Return the (X, Y) coordinate for the center point of the cell that contains the specified text.  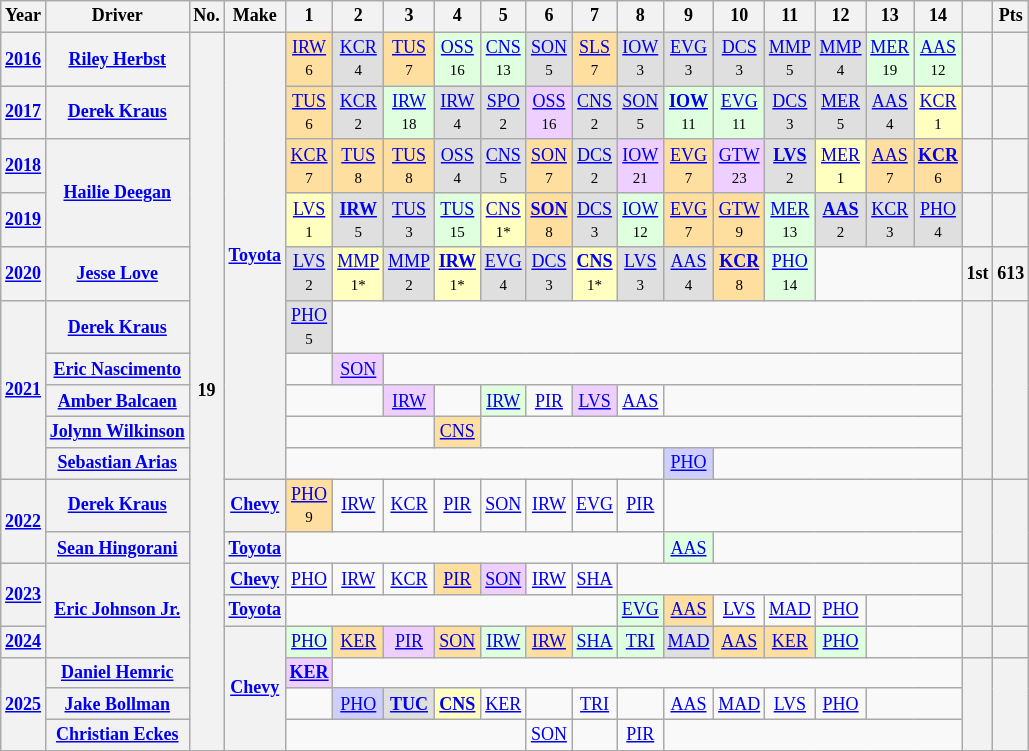
KCR7 (309, 166)
KCR3 (890, 220)
CNS13 (503, 59)
2019 (24, 220)
6 (549, 16)
2017 (24, 113)
KCR2 (358, 113)
Sean Hingorani (117, 548)
KCR4 (358, 59)
Jesse Love (117, 274)
2021 (24, 389)
TUS7 (410, 59)
KCR8 (740, 274)
IOW21 (640, 166)
MMP2 (410, 274)
TUS3 (410, 220)
TUS15 (457, 220)
Jolynn Wilkinson (117, 432)
Eric Nascimento (117, 370)
LVS3 (640, 274)
10 (740, 16)
MMP5 (790, 59)
Amber Balcaen (117, 400)
9 (688, 16)
CNS5 (503, 166)
5 (503, 16)
SLS7 (595, 59)
MER5 (840, 113)
IOW11 (688, 113)
1st (978, 274)
MER19 (890, 59)
Eric Johnson Jr. (117, 610)
2023 (24, 594)
SON8 (549, 220)
EVG4 (503, 274)
PHO14 (790, 274)
2 (358, 16)
PHO4 (938, 220)
KCR6 (938, 166)
IOW12 (640, 220)
MER1 (840, 166)
Driver (117, 16)
Riley Herbst (117, 59)
2018 (24, 166)
KCR1 (938, 113)
7 (595, 16)
Sebastian Arias (117, 462)
13 (890, 16)
14 (938, 16)
MMP4 (840, 59)
19 (206, 392)
SON7 (549, 166)
12 (840, 16)
Hailie Deegan (117, 192)
Christian Eckes (117, 734)
PHO5 (309, 327)
GTW23 (740, 166)
2022 (24, 522)
613 (1011, 274)
No. (206, 16)
SPO2 (503, 113)
4 (457, 16)
PHO9 (309, 506)
OSS4 (457, 166)
AAS7 (890, 166)
2024 (24, 642)
11 (790, 16)
2016 (24, 59)
2020 (24, 274)
GTW9 (740, 220)
IRW4 (457, 113)
AAS12 (938, 59)
TUC (410, 704)
MER13 (790, 220)
IRW5 (358, 220)
Make (254, 16)
Pts (1011, 16)
IOW3 (640, 59)
CNS2 (595, 113)
1 (309, 16)
LVS1 (309, 220)
IRW1* (457, 274)
AAS2 (840, 220)
DCS2 (595, 166)
2025 (24, 704)
Year (24, 16)
Daniel Hemric (117, 672)
Jake Bollman (117, 704)
3 (410, 16)
EVG3 (688, 59)
MMP1* (358, 274)
IRW6 (309, 59)
EVG11 (740, 113)
TUS6 (309, 113)
IRW18 (410, 113)
8 (640, 16)
